Search for the cell housing the specified text and yield its [x, y] center coordinate. 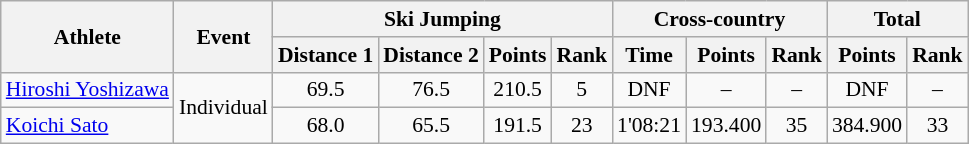
193.400 [726, 126]
Koichi Sato [88, 126]
23 [582, 126]
Individual [224, 108]
Distance 1 [326, 55]
384.900 [867, 126]
Total [898, 19]
5 [582, 90]
35 [796, 126]
33 [938, 126]
Ski Jumping [442, 19]
76.5 [430, 90]
Time [649, 55]
68.0 [326, 126]
210.5 [518, 90]
69.5 [326, 90]
65.5 [430, 126]
Athlete [88, 36]
Distance 2 [430, 55]
Hiroshi Yoshizawa [88, 90]
Cross-country [720, 19]
191.5 [518, 126]
1'08:21 [649, 126]
Event [224, 36]
